Output the [x, y] coordinate of the center of the cell containing the given text.  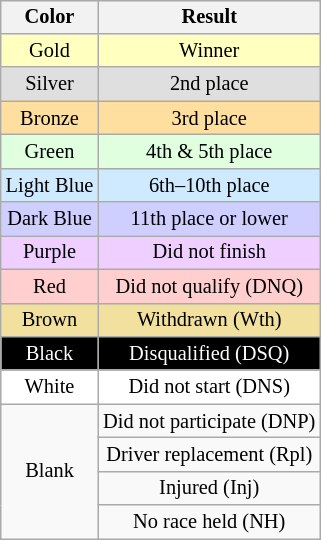
Gold [50, 51]
11th place or lower [209, 219]
3rd place [209, 118]
No race held (NH) [209, 522]
Silver [50, 84]
Disqualified (DSQ) [209, 354]
Did not start (DNS) [209, 387]
Injured (Inj) [209, 488]
Did not finish [209, 253]
2nd place [209, 84]
Dark Blue [50, 219]
Winner [209, 51]
Green [50, 152]
Light Blue [50, 185]
Bronze [50, 118]
Driver replacement (Rpl) [209, 455]
Red [50, 286]
Black [50, 354]
Brown [50, 320]
Did not qualify (DNQ) [209, 286]
6th–10th place [209, 185]
4th & 5th place [209, 152]
White [50, 387]
Purple [50, 253]
Withdrawn (Wth) [209, 320]
Color [50, 17]
Result [209, 17]
Did not participate (DNP) [209, 421]
Blank [50, 472]
